Identify which cell holds the provided text, then report its [x, y] central coordinate. 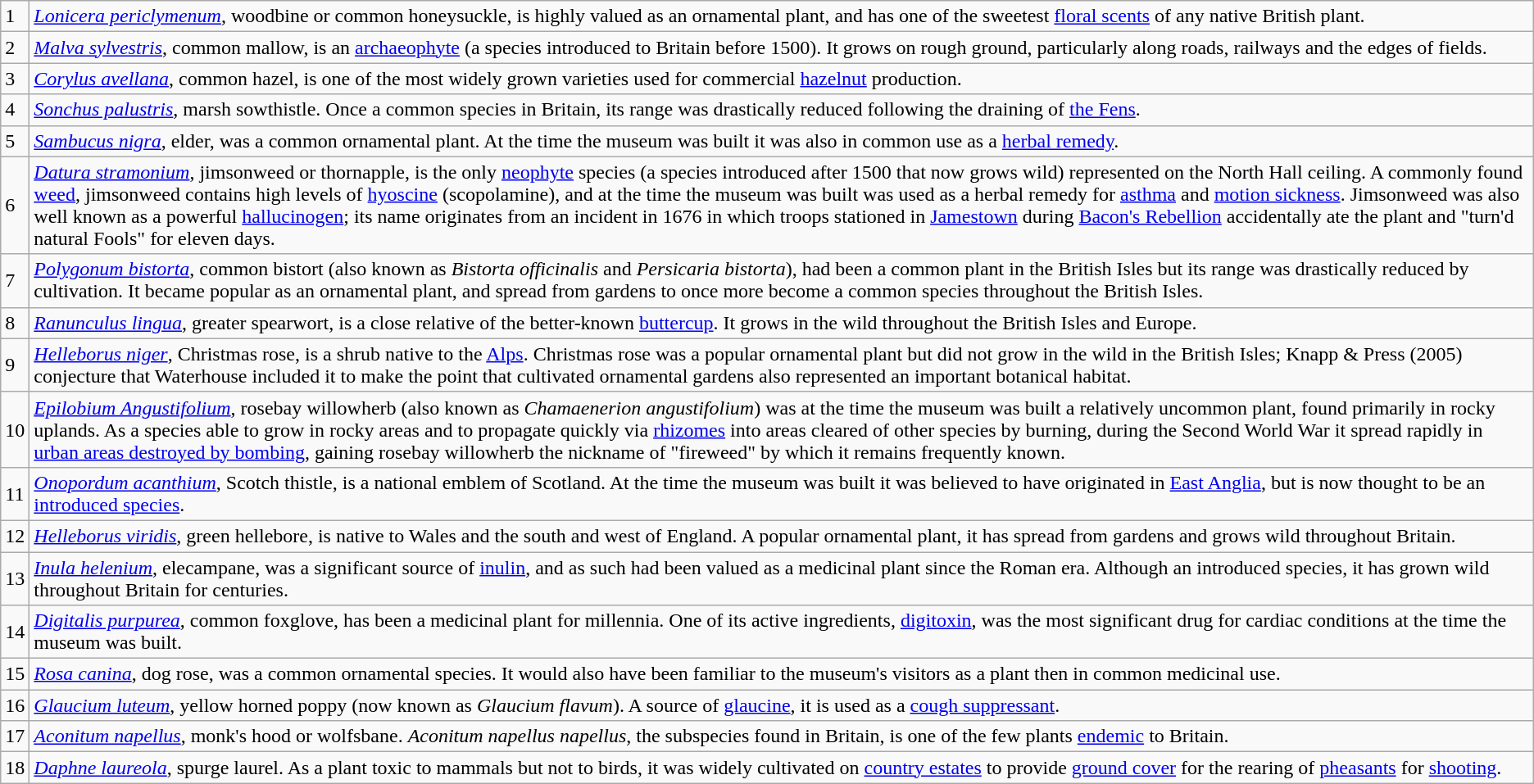
16 [15, 705]
12 [15, 536]
11 [15, 493]
5 [15, 141]
Sambucus nigra, elder, was a common ornamental plant. At the time the museum was built it was also in common use as a herbal remedy. [782, 141]
3 [15, 79]
2 [15, 48]
17 [15, 736]
1 [15, 16]
9 [15, 365]
13 [15, 578]
4 [15, 110]
14 [15, 632]
6 [15, 205]
15 [15, 674]
10 [15, 429]
7 [15, 280]
18 [15, 768]
Sonchus palustris, marsh sowthistle. Once a common species in Britain, its range was drastically reduced following the draining of the Fens. [782, 110]
Glaucium luteum, yellow horned poppy (now known as Glaucium flavum). A source of glaucine, it is used as a cough suppressant. [782, 705]
Corylus avellana, common hazel, is one of the most widely grown varieties used for commercial hazelnut production. [782, 79]
8 [15, 323]
